Output the [X, Y] coordinate of the center of the cell containing the given text.  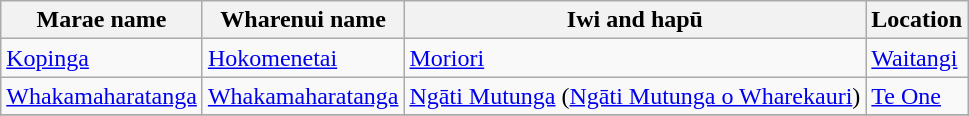
Moriori [635, 58]
Location [917, 20]
Te One [917, 96]
Ngāti Mutunga (Ngāti Mutunga o Wharekauri) [635, 96]
Kopinga [102, 58]
Wharenui name [303, 20]
Waitangi [917, 58]
Marae name [102, 20]
Iwi and hapū [635, 20]
Hokomenetai [303, 58]
